Provide the [X, Y] coordinate of the cell's center where the given text is located.  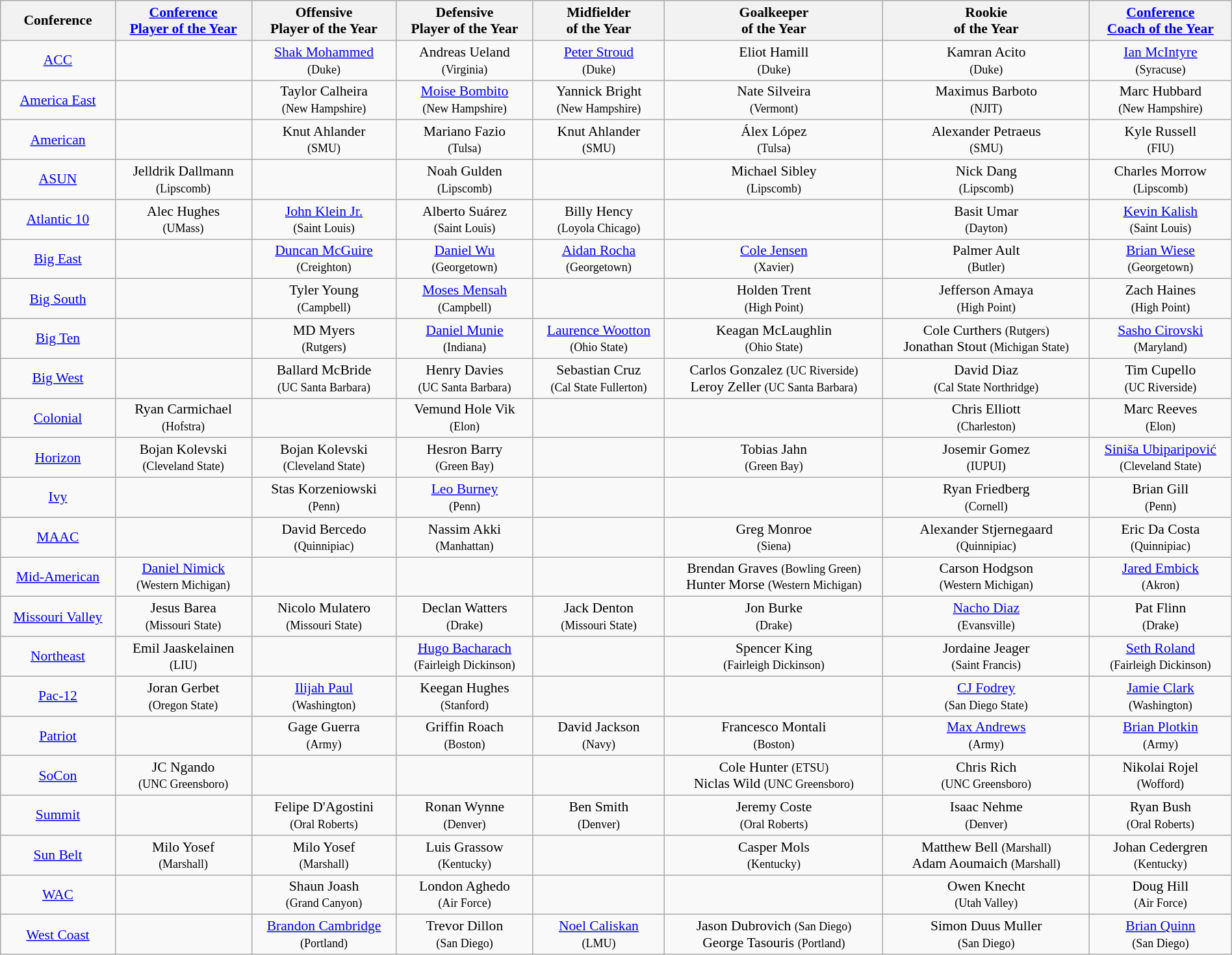
Carlos Gonzalez (UC Riverside)Leroy Zeller (UC Santa Barbara) [774, 378]
Horizon [58, 458]
Keagan McLaughlin(Ohio State) [774, 338]
Brandon Cambridge(Portland) [324, 935]
ConferencePlayer of the Year [183, 21]
MD Myers(Rutgers) [324, 338]
Brian Quinn(San Diego) [1161, 935]
Duncan McGuire(Creighton) [324, 259]
Cole Curthers (Rutgers)Jonathan Stout (Michigan State) [986, 338]
Shak Mohammed(Duke) [324, 60]
Jared Embick(Akron) [1161, 577]
Brian Gill(Penn) [1161, 498]
Nikolai Rojel(Wofford) [1161, 776]
Ivy [58, 498]
Goalkeeperof the Year [774, 21]
Keegan Hughes(Stanford) [465, 696]
Chris Rich(UNC Greensboro) [986, 776]
Jefferson Amaya(High Point) [986, 299]
Felipe D'Agostini(Oral Roberts) [324, 815]
Daniel Munie(Indiana) [465, 338]
Palmer Ault(Butler) [986, 259]
Jeremy Coste(Oral Roberts) [774, 815]
Chris Elliott(Charleston) [986, 417]
Jon Burke(Drake) [774, 616]
Johan Cedergren(Kentucky) [1161, 856]
Ian McIntyre(Syracuse) [1161, 60]
Pat Flinn(Drake) [1161, 616]
ConferenceCoach of the Year [1161, 21]
Aidan Rocha(Georgetown) [599, 259]
Big South [58, 299]
Gage Guerra(Army) [324, 736]
Luis Grassow(Kentucky) [465, 856]
Maximus Barboto(NJIT) [986, 100]
Colonial [58, 417]
Jack Denton(Missouri State) [599, 616]
Ilijah Paul(Washington) [324, 696]
Owen Knecht(Utah Valley) [986, 895]
DefensivePlayer of the Year [465, 21]
Isaac Nehme(Denver) [986, 815]
Kevin Kalish(Saint Louis) [1161, 220]
ACC [58, 60]
Álex López(Tulsa) [774, 140]
Brian Plotkin(Army) [1161, 736]
Yannick Bright(New Hampshire) [599, 100]
Casper Mols(Kentucky) [774, 856]
Brendan Graves (Bowling Green)Hunter Morse (Western Michigan) [774, 577]
Pac-12 [58, 696]
Greg Monroe(Siena) [774, 537]
Daniel Nimick(Western Michigan) [183, 577]
Joran Gerbet(Oregon State) [183, 696]
Marc Reeves(Elon) [1161, 417]
London Aghedo(Air Force) [465, 895]
Jelldrik Dallmann(Lipscomb) [183, 179]
CJ Fodrey(San Diego State) [986, 696]
Laurence Wootton(Ohio State) [599, 338]
Cole Hunter (ETSU)Niclas Wild (UNC Greensboro) [774, 776]
Ryan Carmichael(Hofstra) [183, 417]
Sun Belt [58, 856]
Nacho Diaz(Evansville) [986, 616]
Nick Dang(Lipscomb) [986, 179]
Eric Da Costa(Quinnipiac) [1161, 537]
Big West [58, 378]
Big Ten [58, 338]
Nicolo Mulatero(Missouri State) [324, 616]
Billy Hency(Loyola Chicago) [599, 220]
Holden Trent(High Point) [774, 299]
Emil Jaaskelainen(LIU) [183, 657]
Ryan Friedberg(Cornell) [986, 498]
Simon Duus Muller(San Diego) [986, 935]
Kyle Russell(FIU) [1161, 140]
Tobias Jahn(Green Bay) [774, 458]
David Diaz(Cal State Northridge) [986, 378]
WAC [58, 895]
Henry Davies(UC Santa Barbara) [465, 378]
Eliot Hamill(Duke) [774, 60]
Ben Smith(Denver) [599, 815]
Tim Cupello(UC Riverside) [1161, 378]
Nate Silveira(Vermont) [774, 100]
Jesus Barea(Missouri State) [183, 616]
MAAC [58, 537]
Sebastian Cruz(Cal State Fullerton) [599, 378]
Midfielderof the Year [599, 21]
Siniša Ubiparipović(Cleveland State) [1161, 458]
Carson Hodgson(Western Michigan) [986, 577]
Hugo Bacharach(Fairleigh Dickinson) [465, 657]
Shaun Joash(Grand Canyon) [324, 895]
Spencer King(Fairleigh Dickinson) [774, 657]
Andreas Ueland(Virginia) [465, 60]
Matthew Bell (Marshall)Adam Aoumaich (Marshall) [986, 856]
Ronan Wynne(Denver) [465, 815]
Marc Hubbard(New Hampshire) [1161, 100]
Kamran Acito(Duke) [986, 60]
America East [58, 100]
West Coast [58, 935]
Ballard McBride(UC Santa Barbara) [324, 378]
Alexander Petraeus(SMU) [986, 140]
Daniel Wu(Georgetown) [465, 259]
Conference [58, 21]
David Bercedo(Quinnipiac) [324, 537]
Alberto Suárez(Saint Louis) [465, 220]
Noel Caliskan(LMU) [599, 935]
Zach Haines(High Point) [1161, 299]
Northeast [58, 657]
Basit Umar(Dayton) [986, 220]
Jamie Clark(Washington) [1161, 696]
Nassim Akki(Manhattan) [465, 537]
Doug Hill(Air Force) [1161, 895]
Jason Dubrovich (San Diego)George Tasouris (Portland) [774, 935]
Missouri Valley [58, 616]
Moise Bombito(New Hampshire) [465, 100]
John Klein Jr.(Saint Louis) [324, 220]
Moses Mensah(Campbell) [465, 299]
Hesron Barry(Green Bay) [465, 458]
OffensivePlayer of the Year [324, 21]
Stas Korzeniowski(Penn) [324, 498]
Mid-American [58, 577]
Leo Burney(Penn) [465, 498]
Michael Sibley(Lipscomb) [774, 179]
Summit [58, 815]
Tyler Young(Campbell) [324, 299]
Ryan Bush(Oral Roberts) [1161, 815]
Peter Stroud(Duke) [599, 60]
Mariano Fazio(Tulsa) [465, 140]
Big East [58, 259]
Jordaine Jeager(Saint Francis) [986, 657]
Trevor Dillon(San Diego) [465, 935]
Alexander Stjernegaard(Quinnipiac) [986, 537]
Max Andrews(Army) [986, 736]
Sasho Cirovski(Maryland) [1161, 338]
Charles Morrow(Lipscomb) [1161, 179]
Atlantic 10 [58, 220]
Francesco Montali(Boston) [774, 736]
Taylor Calheira(New Hampshire) [324, 100]
Josemir Gomez(IUPUI) [986, 458]
Seth Roland(Fairleigh Dickinson) [1161, 657]
Noah Gulden(Lipscomb) [465, 179]
Brian Wiese(Georgetown) [1161, 259]
Rookieof the Year [986, 21]
ASUN [58, 179]
Declan Watters(Drake) [465, 616]
JC Ngando(UNC Greensboro) [183, 776]
Cole Jensen(Xavier) [774, 259]
Patriot [58, 736]
SoCon [58, 776]
Griffin Roach(Boston) [465, 736]
Vemund Hole Vik(Elon) [465, 417]
American [58, 140]
Alec Hughes(UMass) [183, 220]
David Jackson(Navy) [599, 736]
